Output the (X, Y) coordinate of the center of the cell containing the given text.  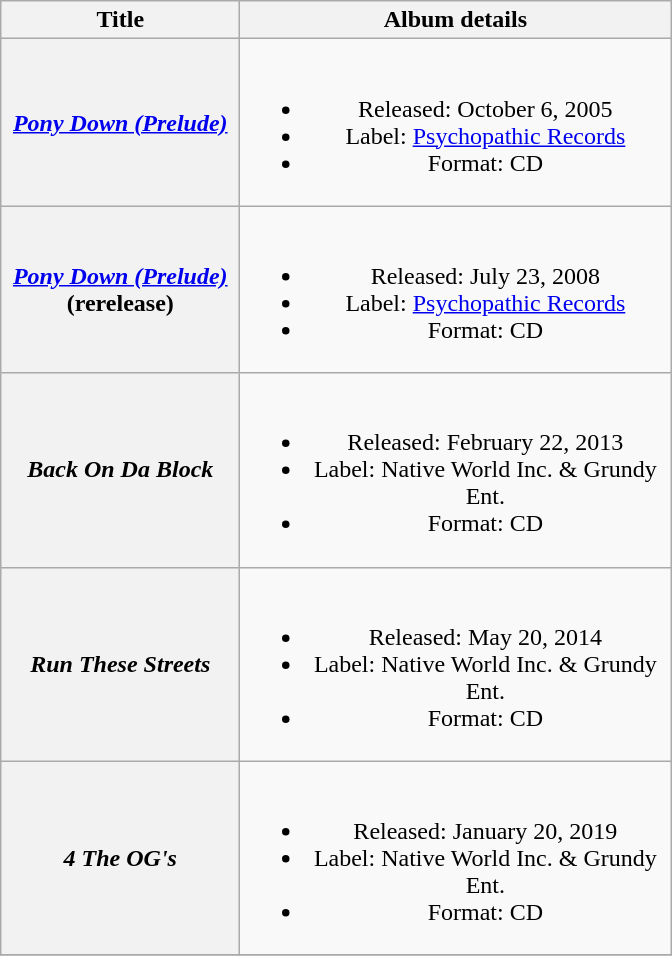
Run These Streets (120, 664)
Released: July 23, 2008Label: Psychopathic RecordsFormat: CD (456, 290)
Album details (456, 20)
Title (120, 20)
4 The OG's (120, 858)
Released: February 22, 2013Label: Native World Inc. & Grundy Ent.Format: CD (456, 470)
Released: May 20, 2014Label: Native World Inc. & Grundy Ent.Format: CD (456, 664)
Pony Down (Prelude) (120, 122)
Pony Down (Prelude) (rerelease) (120, 290)
Released: October 6, 2005Label: Psychopathic RecordsFormat: CD (456, 122)
Released: January 20, 2019Label: Native World Inc. & Grundy Ent.Format: CD (456, 858)
Back On Da Block (120, 470)
